Capture the cell that displays the provided text and extract its [X, Y] central coordinate. 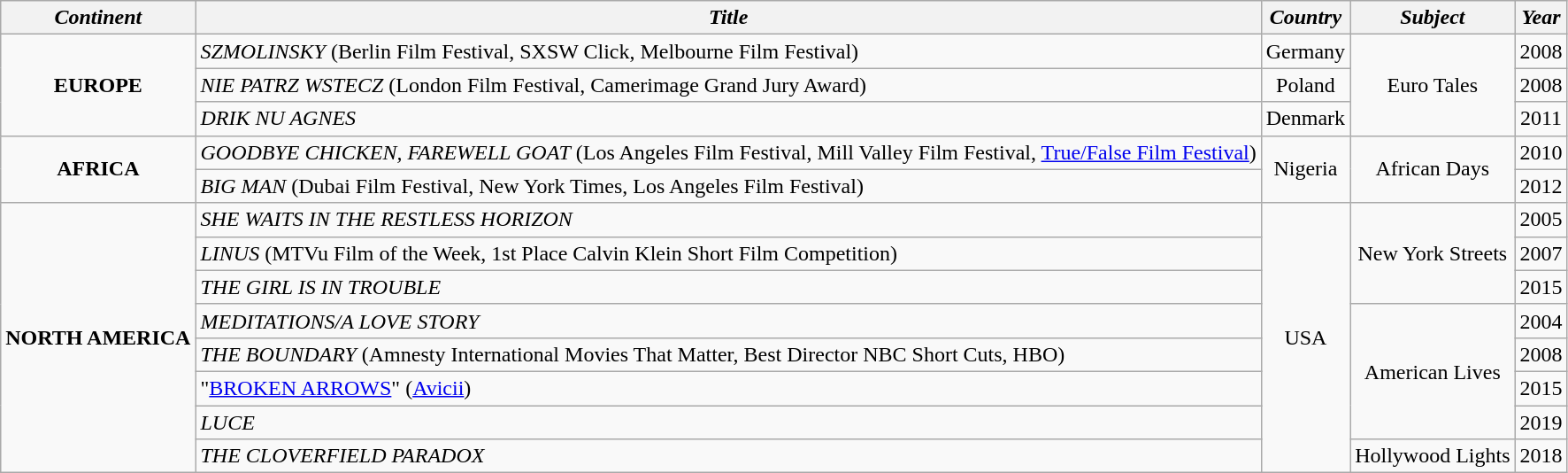
BIG MAN (Dubai Film Festival, New York Times, Los Angeles Film Festival) [728, 186]
Poland [1305, 85]
2004 [1541, 321]
Year [1541, 18]
Title [728, 18]
Continent [98, 18]
THE GIRL IS IN TROUBLE [728, 287]
SZMOLINSKY (Berlin Film Festival, SXSW Click, Melbourne Film Festival) [728, 51]
2007 [1541, 253]
Nigeria [1305, 169]
African Days [1433, 169]
NORTH AMERICA [98, 337]
LUCE [728, 423]
GOODBYE CHICKEN, FAREWELL GOAT (Los Angeles Film Festival, Mill Valley Film Festival, True/False Film Festival) [728, 152]
THE BOUNDARY (Amnesty International Movies That Matter, Best Director NBC Short Cuts, HBO) [728, 354]
EUROPE [98, 85]
Euro Tales [1433, 85]
2010 [1541, 152]
AFRICA [98, 169]
DRIK NU AGNES [728, 119]
Hollywood Lights [1433, 456]
"BROKEN ARROWS" (Avicii) [728, 388]
Subject [1433, 18]
New York Streets [1433, 253]
Germany [1305, 51]
LINUS (MTVu Film of the Week, 1st Place Calvin Klein Short Film Competition) [728, 253]
Country [1305, 18]
2012 [1541, 186]
MEDITATIONS/A LOVE STORY [728, 321]
2011 [1541, 119]
2019 [1541, 423]
NIE PATRZ WSTECZ (London Film Festival, Camerimage Grand Jury Award) [728, 85]
American Lives [1433, 371]
2018 [1541, 456]
THE CLOVERFIELD PARADOX [728, 456]
SHE WAITS IN THE RESTLESS HORIZON [728, 220]
Denmark [1305, 119]
USA [1305, 337]
2005 [1541, 220]
